Identify which cell holds the provided text, then report its [x, y] central coordinate. 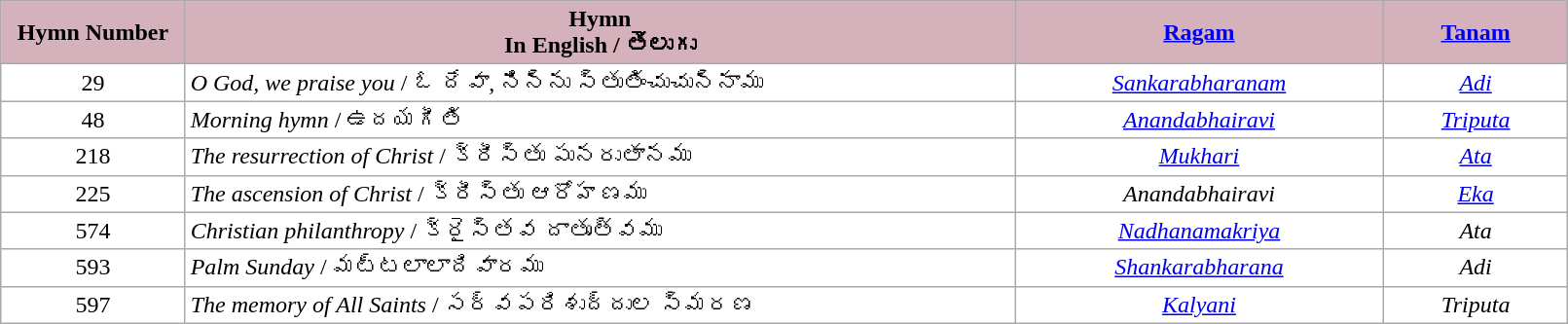
Sankarabharanam [1199, 83]
593 [93, 268]
Kalyani [1199, 305]
597 [93, 305]
218 [93, 157]
Nadhanamakriya [1199, 231]
574 [93, 231]
The resurrection of Christ / క్రీస్తు పునరుతానము [600, 157]
Christian philanthropy / క్రైస్తవ దాతృత్వము [600, 231]
Eka [1476, 194]
Hymn Number [93, 33]
29 [93, 83]
The memory of All Saints / సర్వపరిశుద్దుల స్మరణ [600, 305]
Mukhari [1199, 157]
The ascension of Christ / క్రీస్తు ఆరోహణము [600, 194]
O God, we praise you / ఓ దేవా, నిన్ను స్తుతించుచున్నాము [600, 83]
Ragam [1199, 33]
Palm Sunday / మట్టలాలాదివారము [600, 268]
Tanam [1476, 33]
Morning hymn / ఉదయగీతి [600, 120]
225 [93, 194]
HymnIn English / తెలుగు [600, 33]
Shankarabharana [1199, 268]
48 [93, 120]
